Pinpoint the cell where the given text exists, returning its (X, Y) midpoint coordinate. 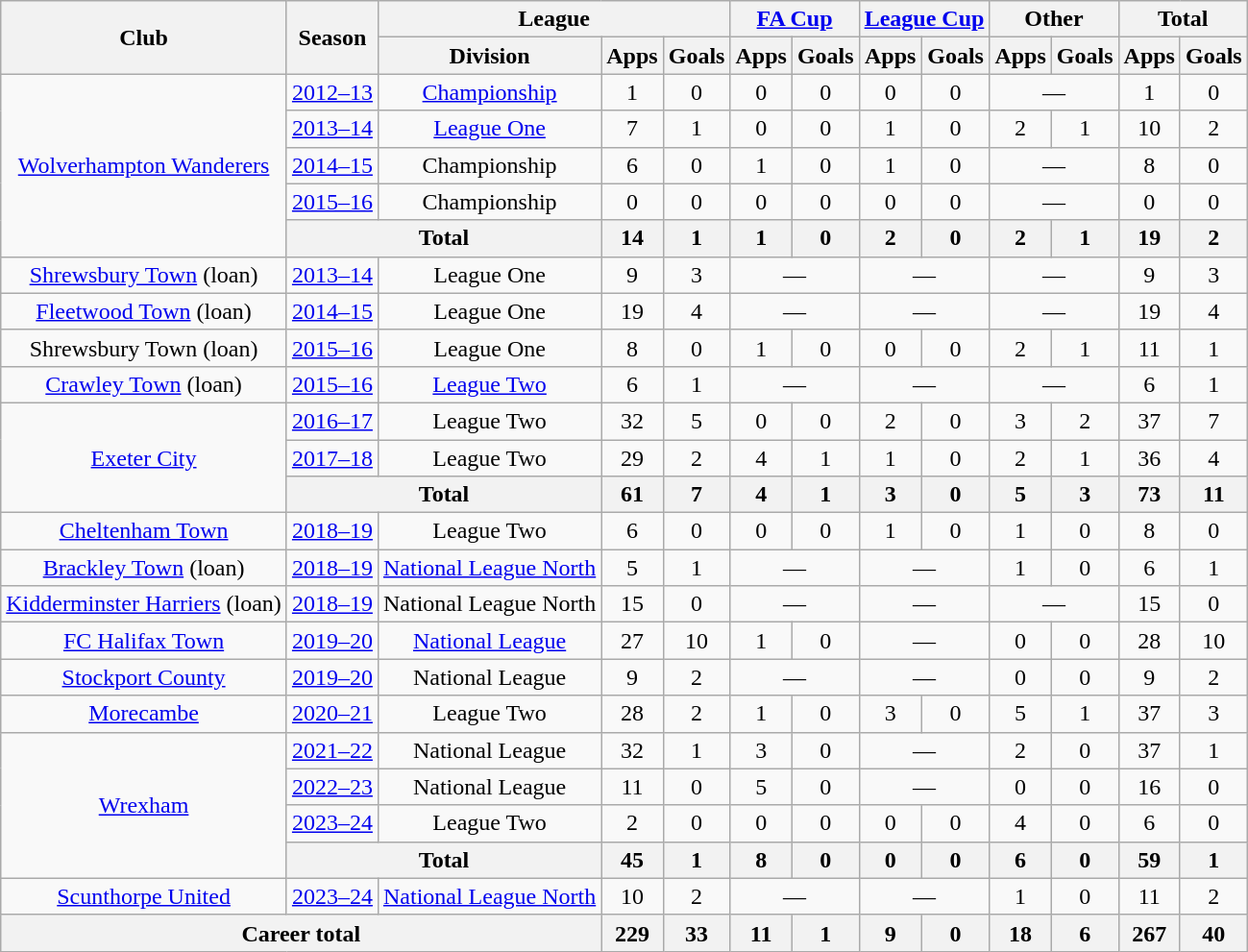
Cheltenham Town (144, 531)
2020–21 (332, 714)
Morecambe (144, 714)
16 (1149, 787)
45 (632, 860)
Season (332, 37)
29 (632, 458)
Kidderminster Harriers (loan) (144, 604)
Division (489, 56)
FC Halifax Town (144, 641)
2017–18 (332, 458)
Stockport County (144, 677)
27 (632, 641)
Wrexham (144, 805)
Club (144, 37)
36 (1149, 458)
73 (1149, 495)
229 (632, 933)
40 (1213, 933)
FA Cup (795, 19)
33 (697, 933)
Career total (302, 933)
Brackley Town (loan) (144, 568)
Other (1054, 19)
14 (632, 238)
2022–23 (332, 787)
2012–13 (332, 92)
61 (632, 495)
18 (1020, 933)
Crawley Town (loan) (144, 384)
267 (1149, 933)
Exeter City (144, 457)
2016–17 (332, 421)
Wolverhampton Wanderers (144, 165)
Scunthorpe United (144, 896)
Fleetwood Town (loan) (144, 311)
League Cup (924, 19)
2021–22 (332, 750)
59 (1149, 860)
League (553, 19)
